Capture the cell that displays the provided text and extract its [X, Y] central coordinate. 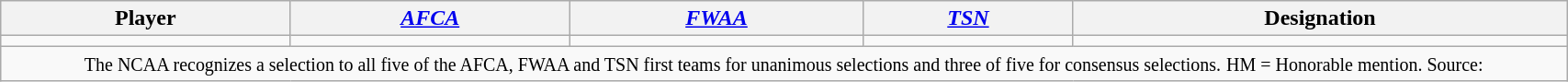
AFCA [430, 18]
Player [145, 18]
FWAA [716, 18]
TSN [968, 18]
Designation [1319, 18]
